Extract the (X, Y) coordinate from the center of the cell holding the provided text.  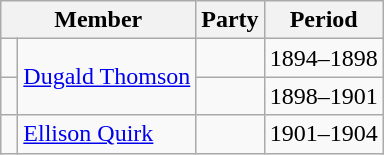
Period (324, 20)
Ellison Quirk (107, 134)
Member (98, 20)
1901–1904 (324, 134)
1894–1898 (324, 58)
1898–1901 (324, 96)
Party (230, 20)
Dugald Thomson (107, 77)
